Capture the cell that displays the provided text and extract its (x, y) central coordinate. 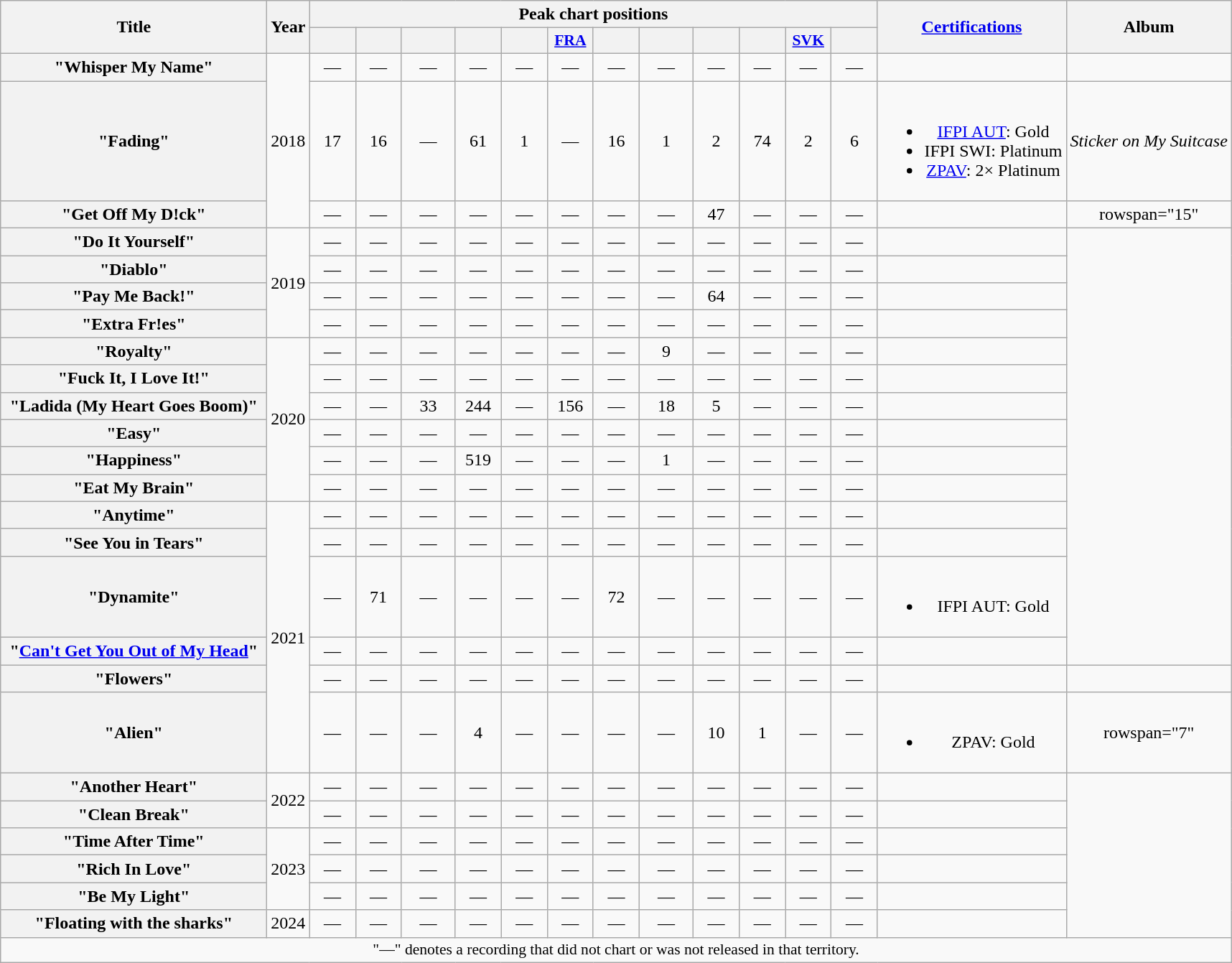
"Pay Me Back!" (134, 297)
"Another Heart" (134, 787)
Peak chart positions (593, 14)
FRA (570, 41)
244 (478, 406)
17 (332, 141)
156 (570, 406)
"Diablo" (134, 269)
"Time After Time" (134, 842)
47 (716, 215)
"Happiness" (134, 460)
2023 (289, 869)
"Extra Fr!es" (134, 324)
Album (1149, 27)
Year (289, 27)
"—" denotes a recording that did not chart or was not released in that territory. (616, 950)
"Whisper My Name" (134, 67)
2018 (289, 141)
9 (666, 351)
"Alien" (134, 732)
"Get Off My D!ck" (134, 215)
IFPI AUT: Gold (972, 596)
"Easy" (134, 433)
71 (378, 596)
rowspan="15" (1149, 215)
"See You in Tears" (134, 542)
6 (854, 141)
"Flowers" (134, 679)
"Anytime" (134, 515)
33 (428, 406)
Certifications (972, 27)
72 (616, 596)
2022 (289, 801)
rowspan="7" (1149, 732)
61 (478, 141)
10 (716, 732)
519 (478, 460)
74 (762, 141)
5 (716, 406)
"Royalty" (134, 351)
"Clean Break" (134, 814)
"Dynamite" (134, 596)
"Be My Light" (134, 896)
2021 (289, 637)
Sticker on My Suitcase (1149, 141)
SVK (808, 41)
2020 (289, 419)
Title (134, 27)
2024 (289, 924)
4 (478, 732)
"Floating with the sharks" (134, 924)
64 (716, 297)
"Do It Yourself" (134, 242)
ZPAV: Gold (972, 732)
"Fuck It, I Love It!" (134, 378)
IFPI AUT: GoldIFPI SWI: PlatinumZPAV: 2× Platinum (972, 141)
"Ladida (My Heart Goes Boom)" (134, 406)
"Eat My Brain" (134, 488)
"Fading" (134, 141)
"Can't Get You Out of My Head" (134, 651)
18 (666, 406)
2019 (289, 283)
"Rich In Love" (134, 869)
